Find where the given text appears and provide that cell's center as (x, y) coordinate. 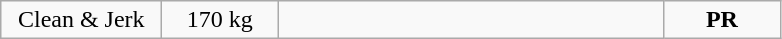
PR (722, 20)
170 kg (220, 20)
Clean & Jerk (82, 20)
